Return the (X, Y) coordinate for the center point of the cell that contains the specified text.  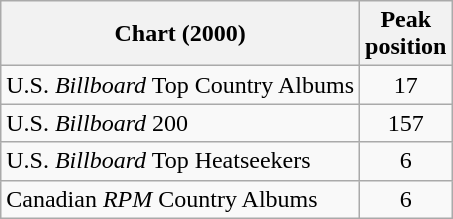
U.S. Billboard Top Heatseekers (180, 161)
Chart (2000) (180, 34)
Peakposition (406, 34)
U.S. Billboard Top Country Albums (180, 85)
Canadian RPM Country Albums (180, 199)
17 (406, 85)
U.S. Billboard 200 (180, 123)
157 (406, 123)
